Extract the [X, Y] coordinate from the center of the cell holding the provided text.  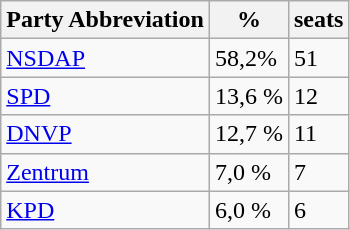
Zentrum [106, 172]
Party Abbreviation [106, 20]
7 [318, 172]
13,6 % [248, 96]
12 [318, 96]
7,0 % [248, 172]
6,0 % [248, 210]
KPD [106, 210]
12,7 % [248, 134]
SPD [106, 96]
% [248, 20]
58,2% [248, 58]
51 [318, 58]
seats [318, 20]
11 [318, 134]
NSDAP [106, 58]
DNVP [106, 134]
6 [318, 210]
